Search for the cell housing the specified text and yield its [X, Y] center coordinate. 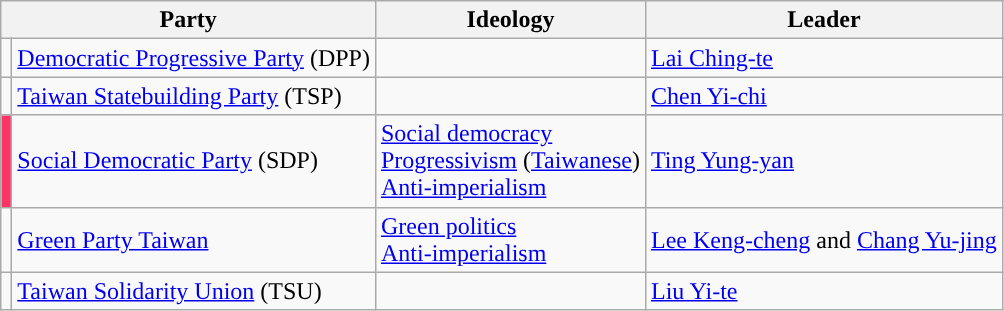
Leader [824, 20]
Lai Ching-te [824, 58]
Taiwan Solidarity Union (TSU) [194, 291]
Chen Yi-chi [824, 96]
Ideology [510, 20]
Green Party Taiwan [194, 240]
Democratic Progressive Party (DPP) [194, 58]
Taiwan Statebuilding Party (TSP) [194, 96]
Liu Yi-te [824, 291]
Social Democratic Party (SDP) [194, 161]
Green politicsAnti-imperialism [510, 240]
Social democracyProgressivism (Taiwanese)Anti-imperialism [510, 161]
Ting Yung-yan [824, 161]
Party [188, 20]
Lee Keng-cheng and Chang Yu-jing [824, 240]
